From the cell containing the given text, extract its center point as [X, Y] coordinate. 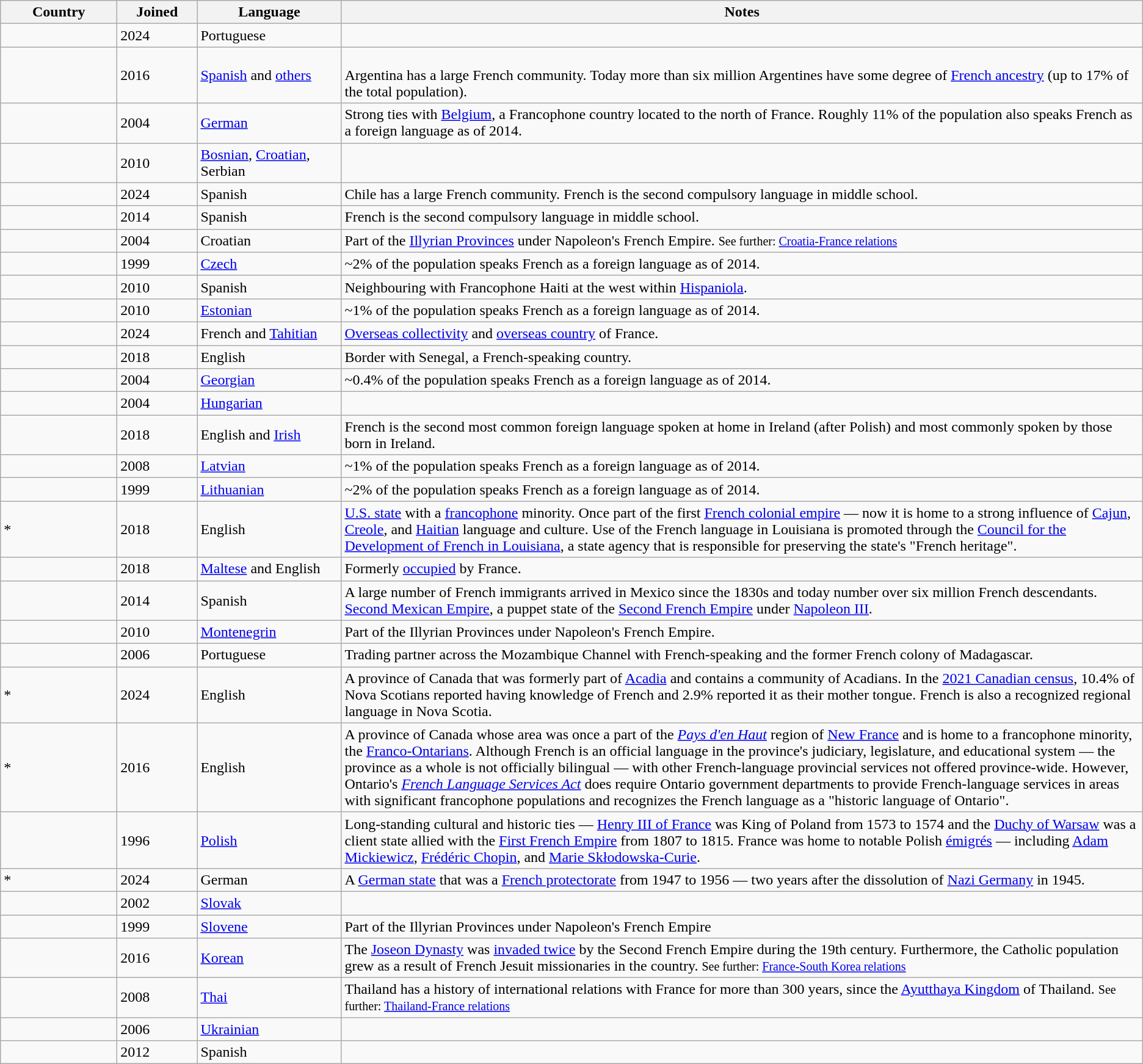
Formerly occupied by France. [742, 569]
Language [269, 12]
Czech [269, 264]
Georgian [269, 380]
1996 [158, 840]
Part of the Illyrian Provinces under Napoleon's French Empire. See further: Croatia-France relations [742, 241]
English and Irish [269, 435]
Neighbouring with Francophone Haiti at the west within Hispaniola. [742, 287]
Part of the Illyrian Provinces under Napoleon's French Empire. [742, 632]
2002 [158, 903]
Latvian [269, 466]
Chile has a large French community. French is the second compulsory language in middle school. [742, 194]
Joined [158, 12]
French is the second most common foreign language spoken at home in Ireland (after Polish) and most commonly spoken by those born in Ireland. [742, 435]
Part of the Illyrian Provinces under Napoleon's French Empire [742, 926]
~0.4% of the population speaks French as a foreign language as of 2014. [742, 380]
Hungarian [269, 404]
Border with Senegal, a French-speaking country. [742, 357]
Lithuanian [269, 490]
Ukrainian [269, 1029]
Croatian [269, 241]
2012 [158, 1052]
Notes [742, 12]
Thai [269, 997]
French is the second compulsory language in middle school. [742, 217]
French and Tahitian [269, 333]
Maltese and English [269, 569]
Polish [269, 840]
Spanish and others [269, 75]
Bosnian, Croatian, Serbian [269, 162]
Slovene [269, 926]
Montenegrin [269, 632]
Slovak [269, 903]
Overseas collectivity and overseas country of France. [742, 333]
Korean [269, 958]
A German state that was a French protectorate from 1947 to 1956 — two years after the dissolution of Nazi Germany in 1945. [742, 880]
Country [59, 12]
Trading partner across the Mozambique Channel with French-speaking and the former French colony of Madagascar. [742, 655]
Estonian [269, 310]
